Determine the (X, Y) coordinate at the center of the cell enclosing the given text.  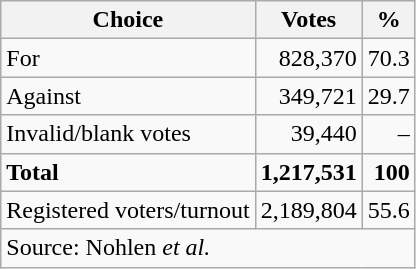
2,189,804 (308, 210)
Total (128, 172)
Invalid/blank votes (128, 134)
% (388, 20)
349,721 (308, 96)
55.6 (388, 210)
For (128, 58)
70.3 (388, 58)
Votes (308, 20)
1,217,531 (308, 172)
Against (128, 96)
29.7 (388, 96)
– (388, 134)
Choice (128, 20)
39,440 (308, 134)
828,370 (308, 58)
Source: Nohlen et al. (208, 248)
100 (388, 172)
Registered voters/turnout (128, 210)
